Capture the cell that displays the provided text and extract its (x, y) central coordinate. 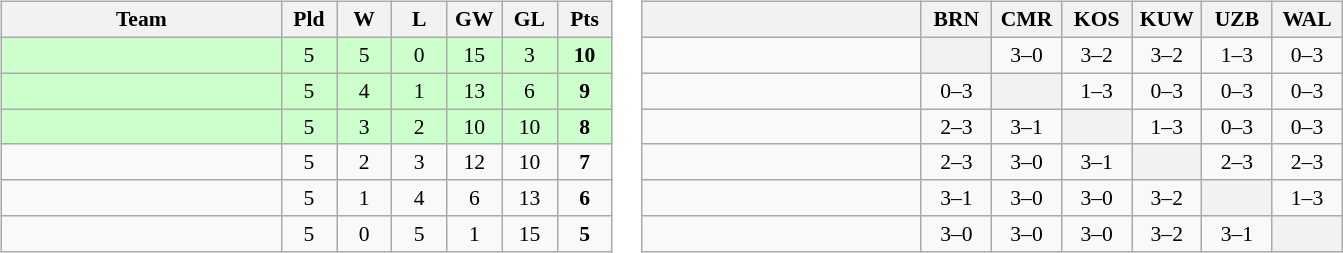
GW (474, 20)
9 (584, 91)
Pts (584, 20)
UZB (1237, 20)
KOS (1097, 20)
CMR (1026, 20)
BRN (956, 20)
7 (584, 162)
W (364, 20)
WAL (1307, 20)
Pld (308, 20)
GL (530, 20)
L (420, 20)
12 (474, 162)
KUW (1167, 20)
Team (141, 20)
8 (584, 127)
